Locate the cell with the specified text and output its [X, Y] center coordinate. 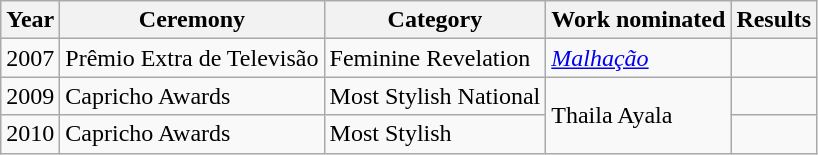
Thaila Ayala [638, 115]
Work nominated [638, 20]
2009 [30, 96]
Malhação [638, 58]
Most Stylish National [435, 96]
2010 [30, 134]
Category [435, 20]
2007 [30, 58]
Prêmio Extra de Televisão [192, 58]
Results [774, 20]
Ceremony [192, 20]
Most Stylish [435, 134]
Feminine Revelation [435, 58]
Year [30, 20]
